Scan for the cell matching the given text and deliver its (X, Y) coordinate at center. 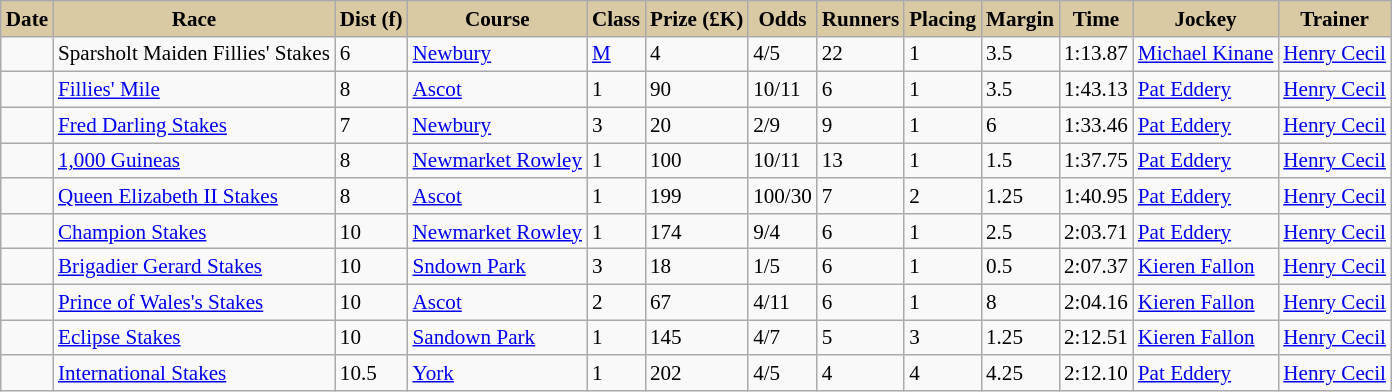
York (498, 372)
Course (498, 18)
4/7 (782, 338)
5 (860, 338)
2:12.10 (1096, 372)
100 (696, 160)
9/4 (782, 230)
Class (616, 18)
Placing (942, 18)
Fred Darling Stakes (194, 124)
Sndown Park (498, 266)
2:04.16 (1096, 302)
1/5 (782, 266)
Time (1096, 18)
Prize (£K) (696, 18)
4/11 (782, 302)
9 (860, 124)
Michael Kinane (1206, 54)
2:12.51 (1096, 338)
Trainer (1334, 18)
Champion Stakes (194, 230)
Race (194, 18)
1:43.13 (1096, 90)
2/9 (782, 124)
M (616, 54)
22 (860, 54)
Brigadier Gerard Stakes (194, 266)
1:13.87 (1096, 54)
Jockey (1206, 18)
1.5 (1020, 160)
0.5 (1020, 266)
Queen Elizabeth II Stakes (194, 196)
1,000 Guineas (194, 160)
International Stakes (194, 372)
100/30 (782, 196)
Eclipse Stakes (194, 338)
2.5 (1020, 230)
Runners (860, 18)
199 (696, 196)
Sandown Park (498, 338)
Fillies' Mile (194, 90)
13 (860, 160)
Prince of Wales's Stakes (194, 302)
10.5 (372, 372)
1:40.95 (1096, 196)
90 (696, 90)
174 (696, 230)
1:33.46 (1096, 124)
Margin (1020, 18)
2:03.71 (1096, 230)
Sparsholt Maiden Fillies' Stakes (194, 54)
Dist (f) (372, 18)
Date (27, 18)
145 (696, 338)
2:07.37 (1096, 266)
4.25 (1020, 372)
18 (696, 266)
1:37.75 (1096, 160)
Odds (782, 18)
202 (696, 372)
67 (696, 302)
20 (696, 124)
